Output the (x, y) coordinate of the center of the cell containing the given text.  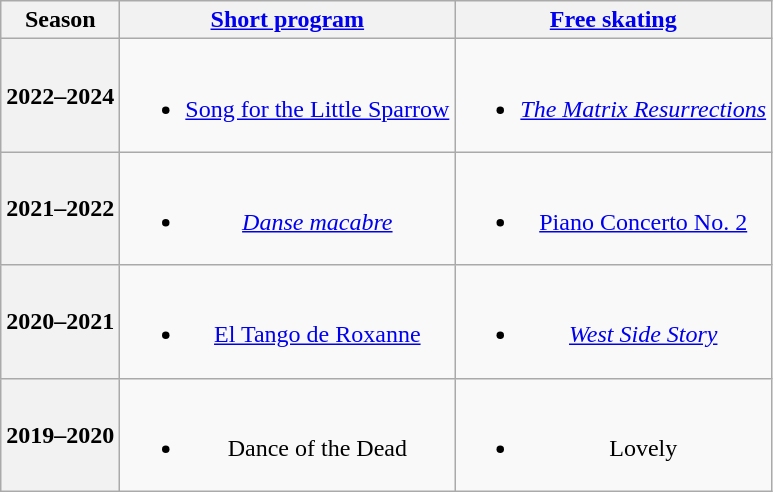
2019–2020 (60, 434)
Dance of the Dead (288, 434)
West Side Story (614, 322)
Piano Concerto No. 2 (614, 208)
The Matrix Resurrections (614, 96)
2021–2022 (60, 208)
2022–2024 (60, 96)
El Tango de Roxanne (288, 322)
Short program (288, 20)
Season (60, 20)
2020–2021 (60, 322)
Lovely (614, 434)
Danse macabre (288, 208)
Free skating (614, 20)
Song for the Little Sparrow (288, 96)
